Locate the cell with the specified text and output its (X, Y) center coordinate. 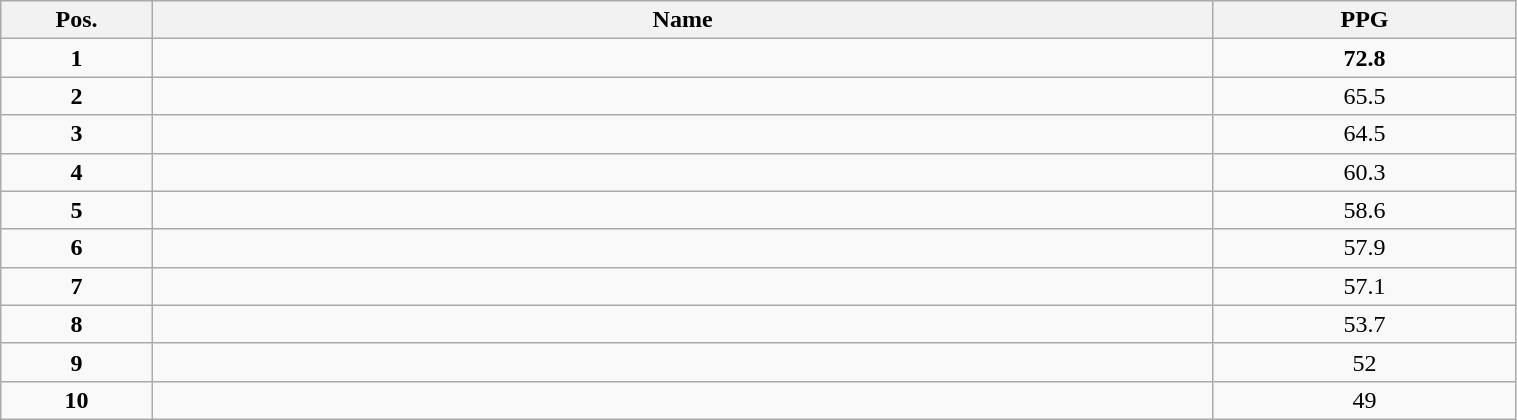
9 (77, 362)
6 (77, 248)
64.5 (1364, 134)
52 (1364, 362)
Name (682, 20)
PPG (1364, 20)
4 (77, 172)
65.5 (1364, 96)
72.8 (1364, 58)
7 (77, 286)
5 (77, 210)
49 (1364, 400)
57.1 (1364, 286)
10 (77, 400)
57.9 (1364, 248)
60.3 (1364, 172)
2 (77, 96)
1 (77, 58)
3 (77, 134)
53.7 (1364, 324)
58.6 (1364, 210)
Pos. (77, 20)
8 (77, 324)
